Scan for the cell matching the given text and deliver its (x, y) coordinate at center. 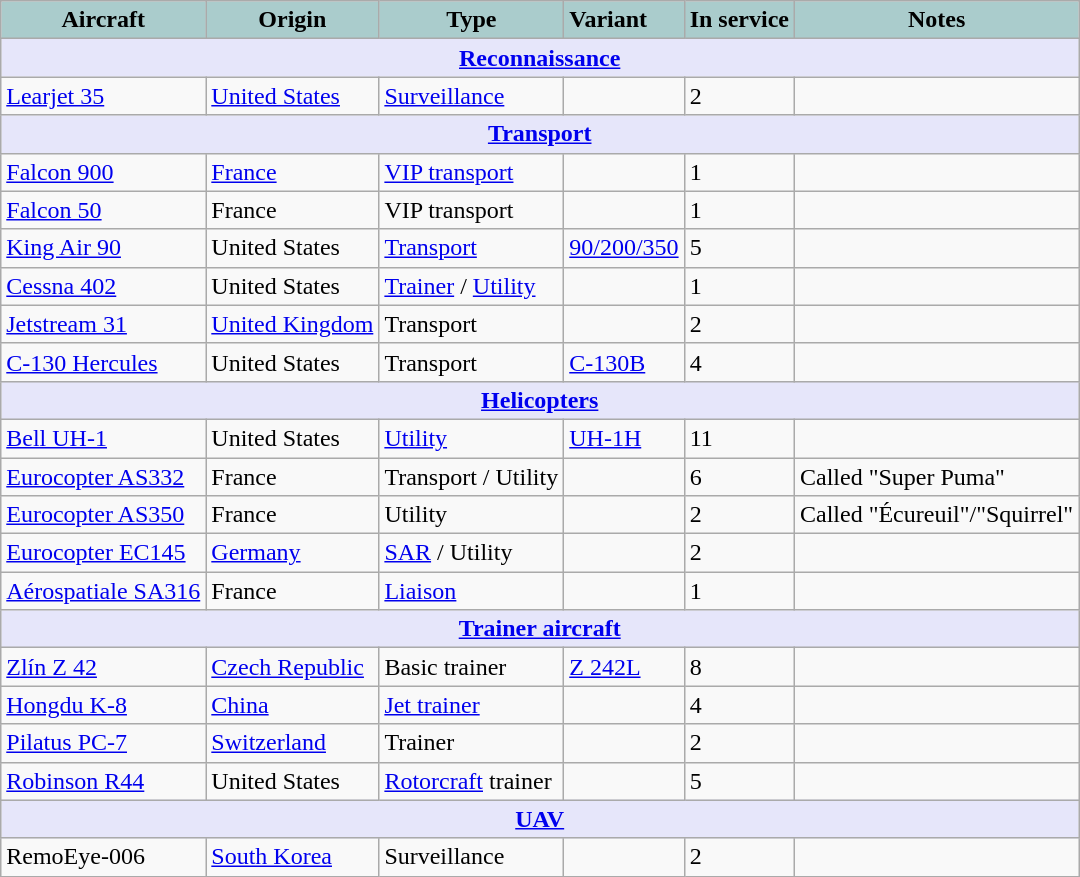
China (292, 705)
Trainer aircraft (540, 629)
C-130B (624, 362)
Notes (936, 20)
RemoEye-006 (104, 857)
UAV (540, 819)
Pilatus PC-7 (104, 743)
Liaison (472, 591)
Variant (624, 20)
90/200/350 (624, 248)
Z 242L (624, 667)
Jet trainer (472, 705)
Czech Republic (292, 667)
6 (739, 477)
Jetstream 31 (104, 324)
8 (739, 667)
C-130 Hercules (104, 362)
Transport / Utility (472, 477)
Trainer / Utility (472, 286)
Trainer (472, 743)
Origin (292, 20)
Called "Écureuil"/"Squirrel" (936, 515)
Learjet 35 (104, 96)
Falcon 900 (104, 172)
United Kingdom (292, 324)
Hongdu K-8 (104, 705)
Called "Super Puma" (936, 477)
Eurocopter AS332 (104, 477)
Robinson R44 (104, 781)
Eurocopter EC145 (104, 553)
Type (472, 20)
In service (739, 20)
South Korea (292, 857)
Aérospatiale SA316 (104, 591)
Rotorcraft trainer (472, 781)
Bell UH-1 (104, 438)
Falcon 50 (104, 210)
Zlín Z 42 (104, 667)
Basic trainer (472, 667)
11 (739, 438)
Reconnaissance (540, 58)
Eurocopter AS350 (104, 515)
Cessna 402 (104, 286)
UH-1H (624, 438)
Germany (292, 553)
SAR / Utility (472, 553)
Helicopters (540, 400)
King Air 90 (104, 248)
Aircraft (104, 20)
Switzerland (292, 743)
